Find where the given text appears and provide that cell's center as (X, Y) coordinate. 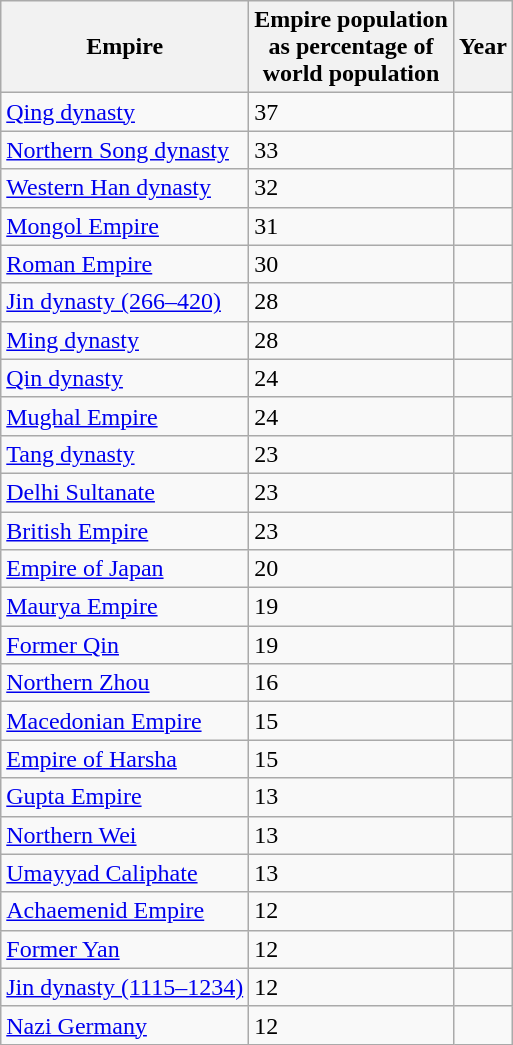
Northern Song dynasty (125, 150)
Western Han dynasty (125, 188)
Empire of Harsha (125, 759)
Empire populationas percentage ofworld population (352, 47)
Gupta Empire (125, 797)
Delhi Sultanate (125, 492)
Year (482, 47)
Qin dynasty (125, 378)
Empire of Japan (125, 569)
16 (352, 683)
Qing dynasty (125, 112)
20 (352, 569)
Northern Wei (125, 835)
Macedonian Empire (125, 721)
Former Yan (125, 949)
British Empire (125, 531)
Mughal Empire (125, 416)
Jin dynasty (266–420) (125, 302)
Achaemenid Empire (125, 911)
Northern Zhou (125, 683)
Roman Empire (125, 264)
Maurya Empire (125, 607)
32 (352, 188)
30 (352, 264)
Umayyad Caliphate (125, 873)
Nazi Germany (125, 1025)
Former Qin (125, 645)
Jin dynasty (1115–1234) (125, 987)
Empire (125, 47)
Ming dynasty (125, 340)
31 (352, 226)
Tang dynasty (125, 454)
33 (352, 150)
Mongol Empire (125, 226)
37 (352, 112)
